Return the (x, y) coordinate for the center point of the cell that contains the specified text.  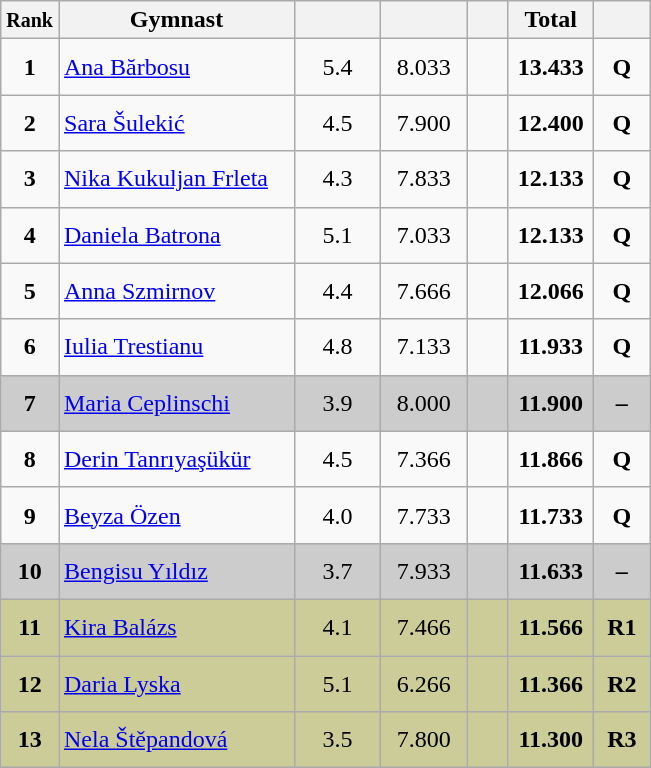
Anna Szmirnov (176, 291)
12 (30, 684)
4.3 (338, 179)
7.133 (424, 347)
9 (30, 515)
7.466 (424, 627)
Total (551, 20)
7.933 (424, 571)
4.4 (338, 291)
7.666 (424, 291)
Beyza Özen (176, 515)
Iulia Trestianu (176, 347)
Daniela Batrona (176, 235)
11.933 (551, 347)
3.5 (338, 740)
Derin Tanrıyaşükür (176, 459)
4.1 (338, 627)
Nika Kukuljan Frleta (176, 179)
11.300 (551, 740)
11.633 (551, 571)
Kira Balázs (176, 627)
7.900 (424, 123)
10 (30, 571)
Rank (30, 20)
11.366 (551, 684)
Maria Ceplinschi (176, 403)
13.433 (551, 67)
13 (30, 740)
12.066 (551, 291)
Sara Šulekić (176, 123)
11.566 (551, 627)
R1 (622, 627)
Ana Bărbosu (176, 67)
3 (30, 179)
3.7 (338, 571)
R3 (622, 740)
Daria Lyska (176, 684)
11.900 (551, 403)
Bengisu Yıldız (176, 571)
3.9 (338, 403)
7 (30, 403)
7.800 (424, 740)
Nela Štěpandová (176, 740)
8 (30, 459)
6.266 (424, 684)
5 (30, 291)
5.4 (338, 67)
8.000 (424, 403)
4.8 (338, 347)
2 (30, 123)
11.733 (551, 515)
7.033 (424, 235)
6 (30, 347)
11.866 (551, 459)
8.033 (424, 67)
7.366 (424, 459)
4 (30, 235)
4.0 (338, 515)
R2 (622, 684)
12.400 (551, 123)
7.833 (424, 179)
11 (30, 627)
Gymnast (176, 20)
7.733 (424, 515)
1 (30, 67)
